Search for the cell housing the specified text and yield its [X, Y] center coordinate. 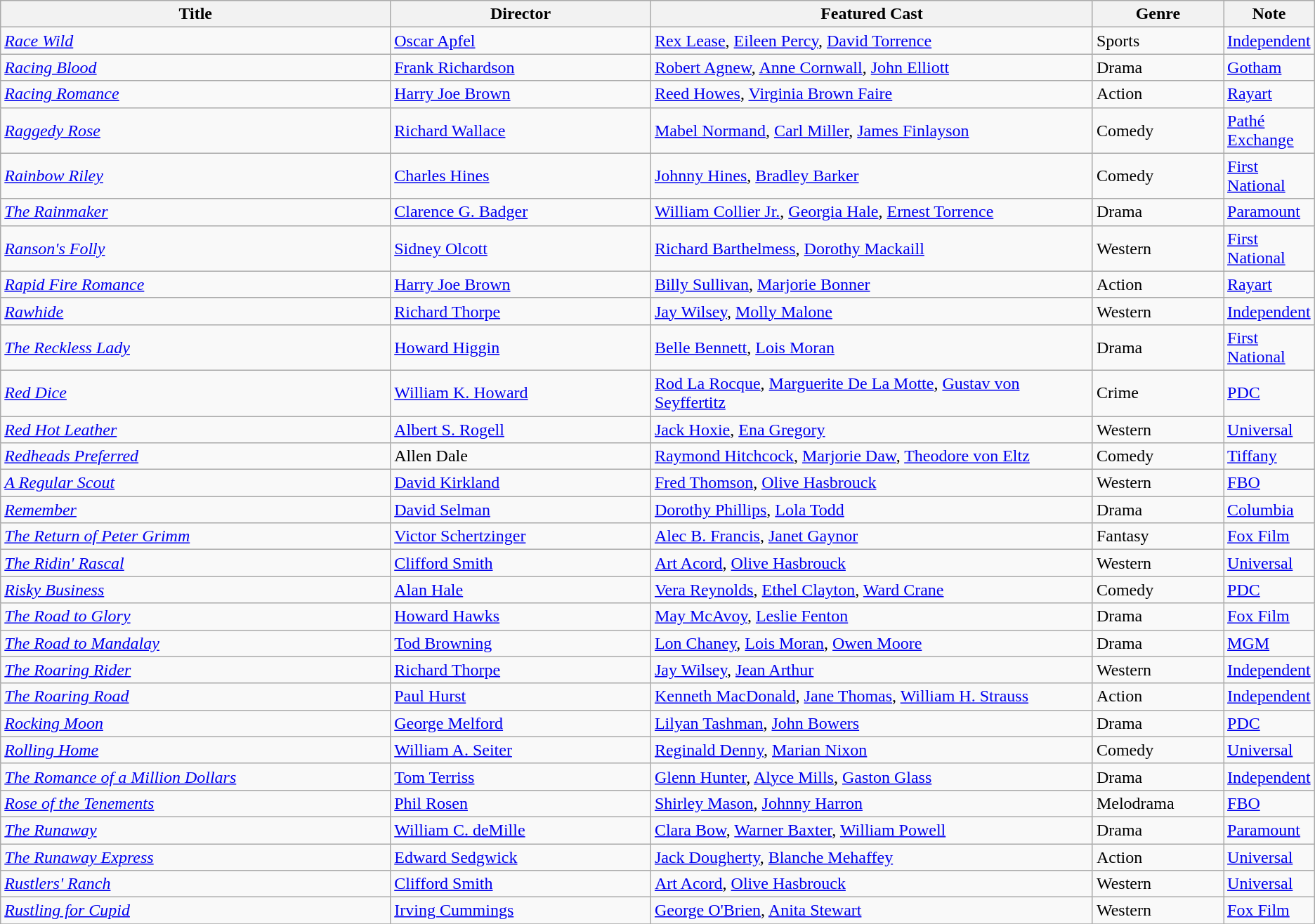
Billy Sullivan, Marjorie Bonner [871, 284]
Racing Romance [195, 94]
William C. deMille [521, 830]
Phil Rosen [521, 803]
Rustlers' Ranch [195, 884]
Tiffany [1269, 456]
Rainbow Riley [195, 176]
Race Wild [195, 41]
Tom Terriss [521, 777]
Clara Bow, Warner Baxter, William Powell [871, 830]
William A. Seiter [521, 750]
The Roaring Rider [195, 670]
Red Hot Leather [195, 429]
Racing Blood [195, 67]
Richard Barthelmess, Dorothy Mackaill [871, 249]
Albert S. Rogell [521, 429]
The Return of Peter Grimm [195, 536]
Sidney Olcott [521, 249]
A Regular Scout [195, 483]
William Collier Jr., Georgia Hale, Ernest Torrence [871, 212]
Frank Richardson [521, 67]
Rex Lease, Eileen Percy, David Torrence [871, 41]
Raggedy Rose [195, 131]
William K. Howard [521, 393]
Genre [1158, 14]
Melodrama [1158, 803]
Howard Higgin [521, 347]
Rustling for Cupid [195, 911]
Remember [195, 510]
The Rainmaker [195, 212]
Reed Howes, Virginia Brown Faire [871, 94]
Columbia [1269, 510]
Glenn Hunter, Alyce Mills, Gaston Glass [871, 777]
Red Dice [195, 393]
Robert Agnew, Anne Cornwall, John Elliott [871, 67]
Title [195, 14]
David Selman [521, 510]
Pathé Exchange [1269, 131]
Rawhide [195, 311]
The Road to Glory [195, 616]
Paul Hurst [521, 697]
Risky Business [195, 590]
Charles Hines [521, 176]
Kenneth MacDonald, Jane Thomas, William H. Strauss [871, 697]
The Ridin' Rascal [195, 563]
The Roaring Road [195, 697]
Irving Cummings [521, 911]
Alan Hale [521, 590]
MGM [1269, 643]
Jack Dougherty, Blanche Mehaffey [871, 857]
Dorothy Phillips, Lola Todd [871, 510]
Crime [1158, 393]
Richard Wallace [521, 131]
The Runaway [195, 830]
Johnny Hines, Bradley Barker [871, 176]
May McAvoy, Leslie Fenton [871, 616]
Belle Bennett, Lois Moran [871, 347]
Shirley Mason, Johnny Harron [871, 803]
Fantasy [1158, 536]
Tod Browning [521, 643]
Edward Sedgwick [521, 857]
George O'Brien, Anita Stewart [871, 911]
Jay Wilsey, Molly Malone [871, 311]
Allen Dale [521, 456]
Vera Reynolds, Ethel Clayton, Ward Crane [871, 590]
Featured Cast [871, 14]
Reginald Denny, Marian Nixon [871, 750]
Jay Wilsey, Jean Arthur [871, 670]
Jack Hoxie, Ena Gregory [871, 429]
Ranson's Folly [195, 249]
Oscar Apfel [521, 41]
Victor Schertzinger [521, 536]
Clarence G. Badger [521, 212]
Redheads Preferred [195, 456]
Mabel Normand, Carl Miller, James Finlayson [871, 131]
Rod La Rocque, Marguerite De La Motte, Gustav von Seyffertitz [871, 393]
Gotham [1269, 67]
George Melford [521, 723]
The Reckless Lady [195, 347]
Rapid Fire Romance [195, 284]
Alec B. Francis, Janet Gaynor [871, 536]
The Road to Mandalay [195, 643]
Note [1269, 14]
Rocking Moon [195, 723]
The Runaway Express [195, 857]
Sports [1158, 41]
Lilyan Tashman, John Bowers [871, 723]
Rose of the Tenements [195, 803]
Howard Hawks [521, 616]
Lon Chaney, Lois Moran, Owen Moore [871, 643]
Rolling Home [195, 750]
Raymond Hitchcock, Marjorie Daw, Theodore von Eltz [871, 456]
David Kirkland [521, 483]
Fred Thomson, Olive Hasbrouck [871, 483]
The Romance of a Million Dollars [195, 777]
Director [521, 14]
